Extract the (x, y) coordinate from the center of the cell holding the provided text.  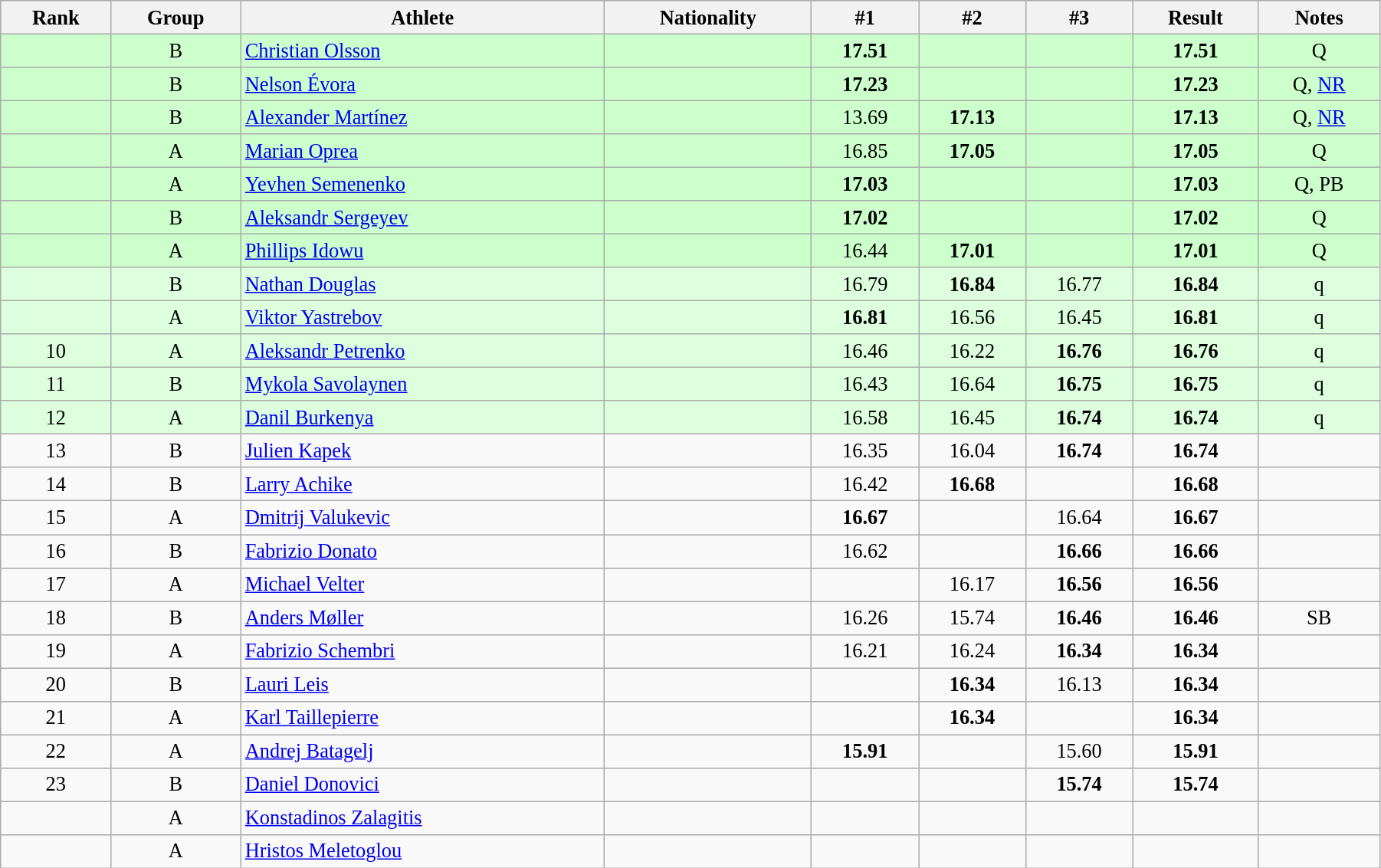
16.24 (973, 651)
#3 (1079, 17)
16.62 (865, 551)
Julien Kapek (423, 450)
Phillips Idowu (423, 251)
16.13 (1079, 684)
Anders Møller (423, 617)
22 (56, 751)
Danil Burkenya (423, 418)
Dmitrij Valukevic (423, 518)
Alexander Martínez (423, 117)
Aleksandr Petrenko (423, 351)
Viktor Yastrebov (423, 317)
20 (56, 684)
Christian Olsson (423, 51)
Nathan Douglas (423, 284)
#2 (973, 17)
Notes (1319, 17)
16.26 (865, 617)
13.69 (865, 117)
Nationality (708, 17)
23 (56, 784)
16.04 (973, 450)
Fabrizio Schembri (423, 651)
16.85 (865, 151)
Yevhen Semenenko (423, 184)
16.42 (865, 484)
16.77 (1079, 284)
15 (56, 518)
Konstadinos Zalagitis (423, 817)
16.44 (865, 251)
Daniel Donovici (423, 784)
16.43 (865, 384)
16.58 (865, 418)
16.21 (865, 651)
10 (56, 351)
16.79 (865, 284)
11 (56, 384)
Michael Velter (423, 585)
18 (56, 617)
13 (56, 450)
Mykola Savolaynen (423, 384)
14 (56, 484)
SB (1319, 617)
Andrej Batagelj (423, 751)
Result (1196, 17)
Karl Taillepierre (423, 718)
16.22 (973, 351)
Athlete (423, 17)
#1 (865, 17)
12 (56, 418)
Marian Oprea (423, 151)
16.17 (973, 585)
21 (56, 718)
Lauri Leis (423, 684)
Nelson Évora (423, 84)
Larry Achike (423, 484)
Q, PB (1319, 184)
Aleksandr Sergeyev (423, 218)
Group (176, 17)
17 (56, 585)
Fabrizio Donato (423, 551)
Hristos Meletoglou (423, 851)
16.35 (865, 450)
Rank (56, 17)
15.60 (1079, 751)
19 (56, 651)
16 (56, 551)
